Extract the (x, y) coordinate from the center of the cell holding the provided text.  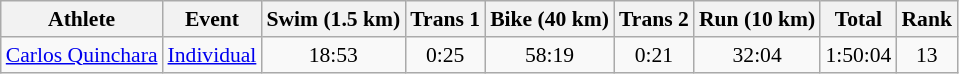
Total (858, 19)
Trans 2 (654, 19)
Rank (926, 19)
Bike (40 km) (550, 19)
Swim (1.5 km) (333, 19)
32:04 (757, 55)
Athlete (82, 19)
13 (926, 55)
Trans 1 (445, 19)
0:21 (654, 55)
Event (212, 19)
Individual (212, 55)
18:53 (333, 55)
58:19 (550, 55)
Run (10 km) (757, 19)
Carlos Quinchara (82, 55)
1:50:04 (858, 55)
0:25 (445, 55)
